Return the [x, y] coordinate for the center point of the cell that contains the specified text.  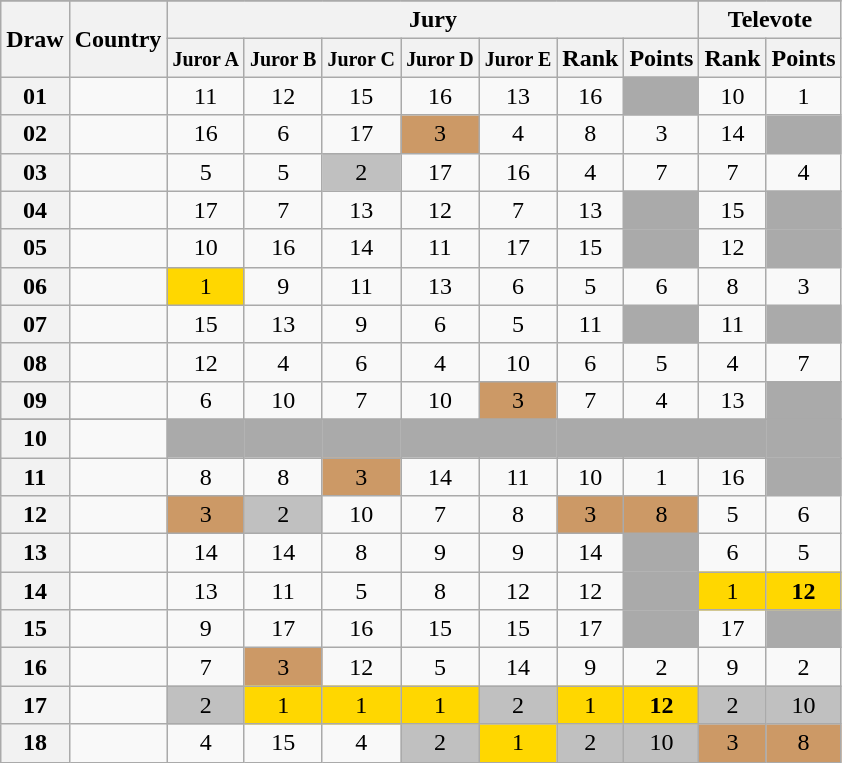
Juror A [206, 58]
Jury [433, 20]
Televote [770, 20]
01 [35, 96]
06 [35, 286]
18 [35, 743]
03 [35, 172]
02 [35, 134]
08 [35, 362]
Juror E [518, 58]
05 [35, 248]
04 [35, 210]
Country [118, 39]
Juror B [283, 58]
09 [35, 400]
07 [35, 324]
Draw [35, 39]
Juror C [362, 58]
Juror D [440, 58]
